Locate the cell with the specified text and output its (x, y) center coordinate. 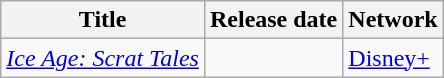
Disney+ (393, 58)
Release date (273, 20)
Title (103, 20)
Network (393, 20)
Ice Age: Scrat Tales (103, 58)
